Pinpoint the cell where the given text exists, returning its (X, Y) midpoint coordinate. 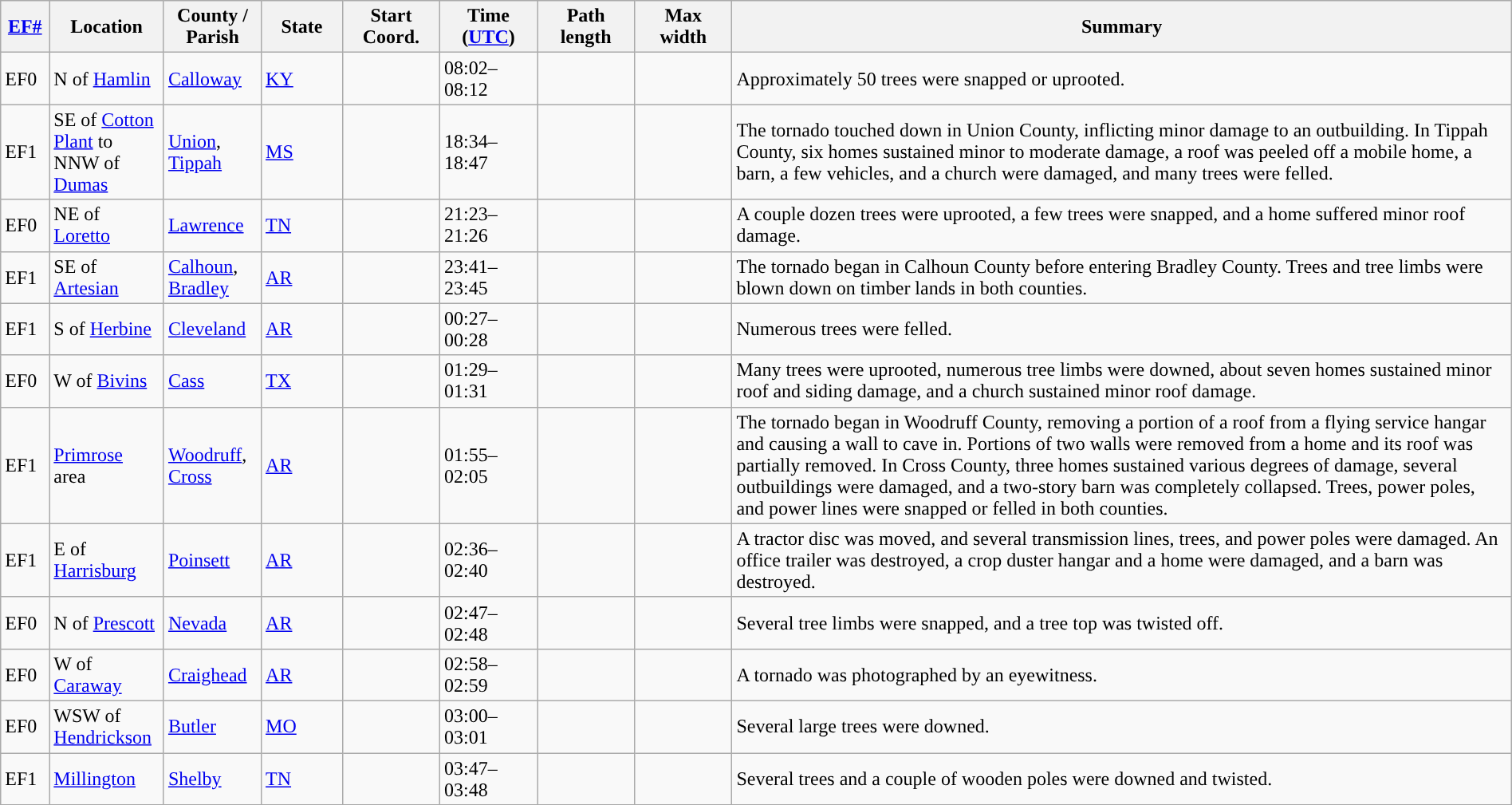
21:23–21:26 (488, 225)
Cleveland (212, 329)
Several trees and a couple of wooden poles were downed and twisted. (1121, 779)
Time (UTC) (488, 27)
W of Bivins (107, 381)
Craighead (212, 675)
State (302, 27)
01:55–02:05 (488, 465)
Calloway (212, 78)
WSW of Hendrickson (107, 726)
Summary (1121, 27)
NE of Loretto (107, 225)
County / Parish (212, 27)
Calhoun, Bradley (212, 278)
03:47–03:48 (488, 779)
Max width (683, 27)
MO (302, 726)
The tornado began in Calhoun County before entering Bradley County. Trees and tree limbs were blown down on timber lands in both counties. (1121, 278)
TX (302, 381)
03:00–03:01 (488, 726)
Path length (586, 27)
02:58–02:59 (488, 675)
Primrose area (107, 465)
Millington (107, 779)
Several tree limbs were snapped, and a tree top was twisted off. (1121, 622)
Woodruff, Cross (212, 465)
Nevada (212, 622)
A tornado was photographed by an eyewitness. (1121, 675)
MS (302, 152)
Location (107, 27)
Lawrence (212, 225)
Numerous trees were felled. (1121, 329)
N of Hamlin (107, 78)
Poinsett (212, 560)
00:27–00:28 (488, 329)
SE of Artesian (107, 278)
Several large trees were downed. (1121, 726)
23:41–23:45 (488, 278)
18:34–18:47 (488, 152)
Butler (212, 726)
Approximately 50 trees were snapped or uprooted. (1121, 78)
E of Harrisburg (107, 560)
SE of Cotton Plant to NNW of Dumas (107, 152)
Union, Tippah (212, 152)
Shelby (212, 779)
A couple dozen trees were uprooted, a few trees were snapped, and a home suffered minor roof damage. (1121, 225)
08:02–08:12 (488, 78)
S of Herbine (107, 329)
Cass (212, 381)
W of Caraway (107, 675)
EF# (26, 27)
N of Prescott (107, 622)
KY (302, 78)
01:29–01:31 (488, 381)
Start Coord. (391, 27)
02:36–02:40 (488, 560)
02:47–02:48 (488, 622)
